Determine the (X, Y) coordinate at the center of the cell enclosing the given text.  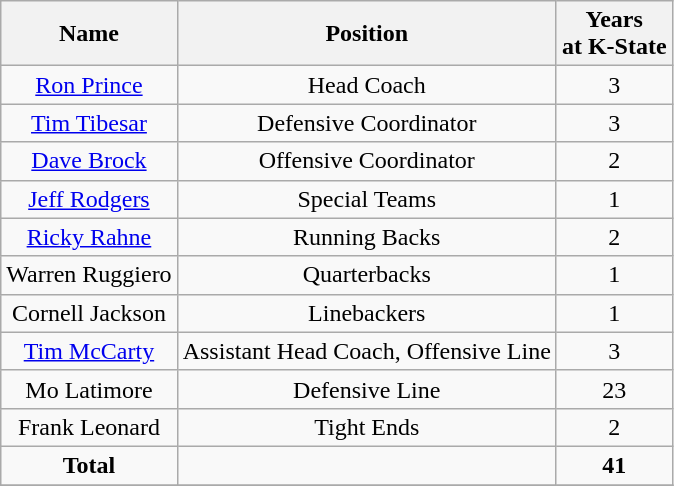
Jeff Rodgers (89, 199)
Name (89, 34)
Total (89, 465)
Offensive Coordinator (366, 161)
Dave Brock (89, 161)
Warren Ruggiero (89, 275)
Linebackers (366, 313)
Quarterbacks (366, 275)
Tim McCarty (89, 351)
Defensive Line (366, 389)
Mo Latimore (89, 389)
Cornell Jackson (89, 313)
Special Teams (366, 199)
Tight Ends (366, 427)
23 (614, 389)
Ricky Rahne (89, 237)
41 (614, 465)
Head Coach (366, 85)
Assistant Head Coach, Offensive Line (366, 351)
Defensive Coordinator (366, 123)
Yearsat K-State (614, 34)
Ron Prince (89, 85)
Position (366, 34)
Tim Tibesar (89, 123)
Running Backs (366, 237)
Frank Leonard (89, 427)
